Scan for the cell matching the given text and deliver its (x, y) coordinate at center. 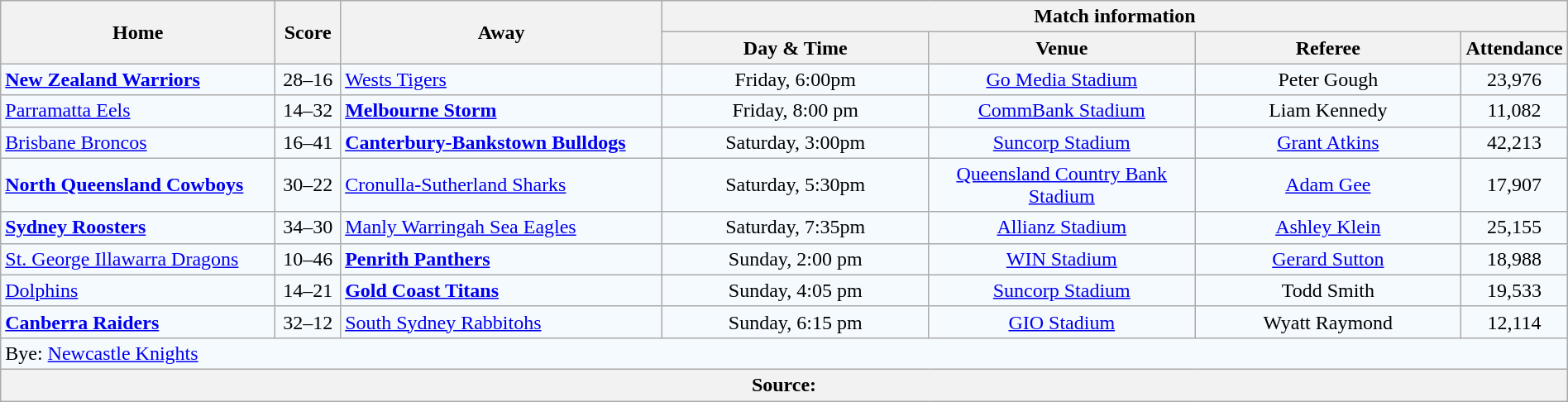
St. George Illawarra Dragons (138, 259)
Saturday, 7:35pm (796, 227)
12,114 (1514, 322)
Sunday, 6:15 pm (796, 322)
Cronulla-Sutherland Sharks (501, 185)
Venue (1062, 48)
Friday, 8:00 pm (796, 111)
Canberra Raiders (138, 322)
Liam Kennedy (1328, 111)
Queensland Country Bank Stadium (1062, 185)
Bye: Newcastle Knights (784, 353)
Go Media Stadium (1062, 79)
South Sydney Rabbitohs (501, 322)
23,976 (1514, 79)
Sunday, 4:05 pm (796, 290)
Gerard Sutton (1328, 259)
25,155 (1514, 227)
Wyatt Raymond (1328, 322)
Referee (1328, 48)
18,988 (1514, 259)
Home (138, 32)
Melbourne Storm (501, 111)
14–21 (308, 290)
Attendance (1514, 48)
30–22 (308, 185)
Source: (784, 385)
Adam Gee (1328, 185)
Score (308, 32)
Away (501, 32)
Day & Time (796, 48)
WIN Stadium (1062, 259)
Grant Atkins (1328, 142)
Manly Warringah Sea Eagles (501, 227)
Saturday, 5:30pm (796, 185)
11,082 (1514, 111)
Ashley Klein (1328, 227)
19,533 (1514, 290)
Parramatta Eels (138, 111)
Penrith Panthers (501, 259)
CommBank Stadium (1062, 111)
Gold Coast Titans (501, 290)
42,213 (1514, 142)
Dolphins (138, 290)
Sunday, 2:00 pm (796, 259)
14–32 (308, 111)
Todd Smith (1328, 290)
34–30 (308, 227)
28–16 (308, 79)
Brisbane Broncos (138, 142)
New Zealand Warriors (138, 79)
Match information (1115, 17)
16–41 (308, 142)
Saturday, 3:00pm (796, 142)
Sydney Roosters (138, 227)
Canterbury-Bankstown Bulldogs (501, 142)
Friday, 6:00pm (796, 79)
17,907 (1514, 185)
Allianz Stadium (1062, 227)
32–12 (308, 322)
Peter Gough (1328, 79)
10–46 (308, 259)
North Queensland Cowboys (138, 185)
GIO Stadium (1062, 322)
Wests Tigers (501, 79)
